Return the [X, Y] coordinate for the center point of the cell that contains the specified text.  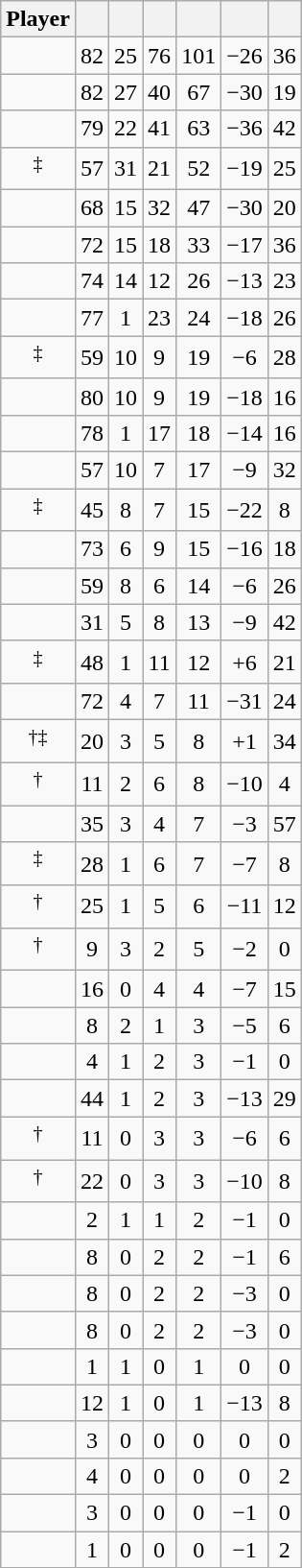
†‡ [38, 741]
−16 [245, 549]
78 [92, 433]
−5 [245, 1025]
44 [92, 1098]
35 [92, 824]
41 [159, 129]
79 [92, 129]
34 [284, 741]
−2 [245, 949]
77 [92, 318]
52 [199, 169]
−19 [245, 169]
Player [38, 19]
+1 [245, 741]
−17 [245, 245]
48 [92, 663]
40 [159, 92]
−31 [245, 702]
33 [199, 245]
−36 [245, 129]
45 [92, 511]
−26 [245, 56]
13 [199, 622]
+6 [245, 663]
63 [199, 129]
47 [199, 208]
73 [92, 549]
27 [127, 92]
67 [199, 92]
−22 [245, 511]
68 [92, 208]
76 [159, 56]
101 [199, 56]
−14 [245, 433]
29 [284, 1098]
74 [92, 281]
80 [92, 397]
−11 [245, 906]
